Scan for the cell matching the given text and deliver its [X, Y] coordinate at center. 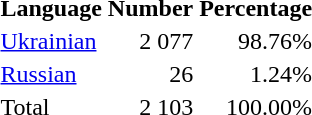
26 [150, 74]
2 077 [150, 41]
